Output the (X, Y) coordinate of the center of the cell containing the given text.  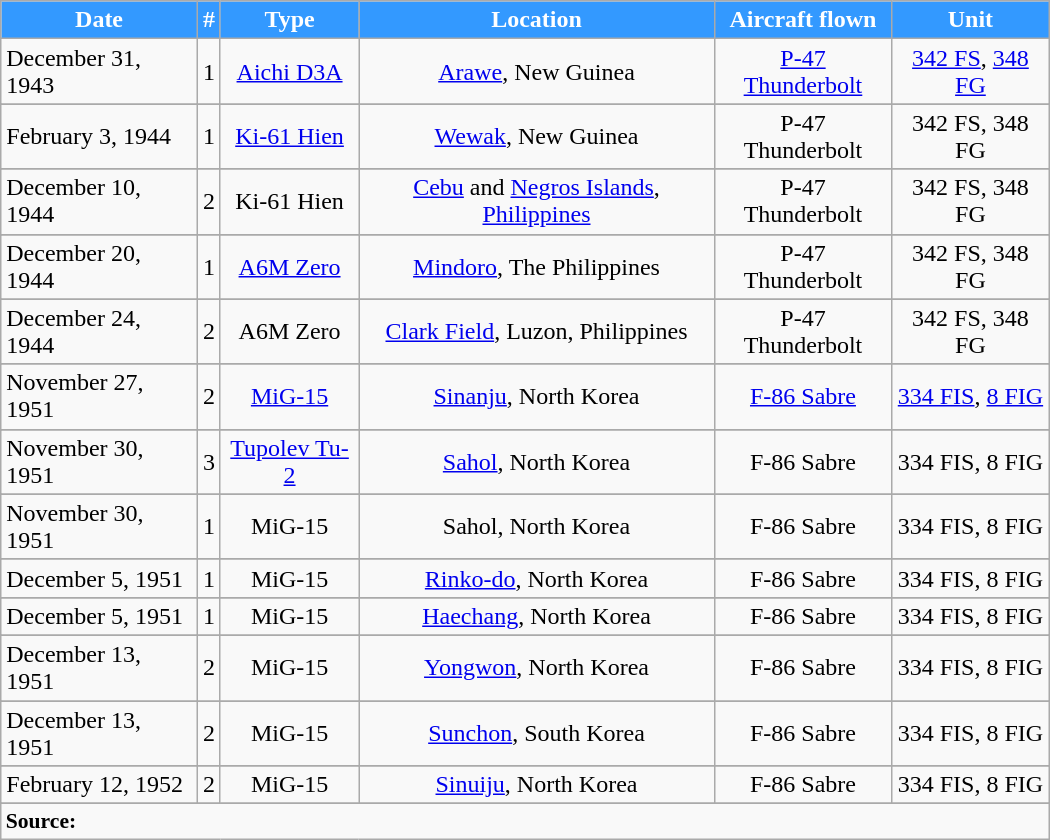
Clark Field, Luzon, Philippines (537, 332)
3 (208, 462)
Cebu and Negros Islands, Philippines (537, 202)
Type (289, 20)
December 10, 1944 (100, 202)
Arawe, New Guinea (537, 72)
Wewak, New Guinea (537, 136)
December 31, 1943 (100, 72)
Rinko-do, North Korea (537, 578)
Date (100, 20)
Sunchon, South Korea (537, 732)
Haechang, North Korea (537, 616)
Aichi D3A (289, 72)
Source: (525, 822)
February 3, 1944 (100, 136)
Yongwon, North Korea (537, 668)
February 12, 1952 (100, 785)
Tupolev Tu-2 (289, 462)
Aircraft flown (802, 20)
Mindoro, The Philippines (537, 266)
# (208, 20)
Location (537, 20)
Unit (971, 20)
December 20, 1944 (100, 266)
Sinanju, North Korea (537, 396)
Sinuiju, North Korea (537, 785)
December 24, 1944 (100, 332)
November 27, 1951 (100, 396)
